Determine the (X, Y) coordinate at the center of the cell enclosing the given text.  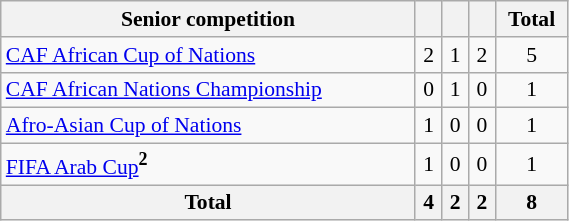
Afro-Asian Cup of Nations (208, 126)
5 (532, 55)
4 (428, 203)
CAF African Cup of Nations (208, 55)
FIFA Arab Cup2 (208, 164)
8 (532, 203)
Senior competition (208, 19)
CAF African Nations Championship (208, 90)
